From the cell containing the given text, extract its center point as (x, y) coordinate. 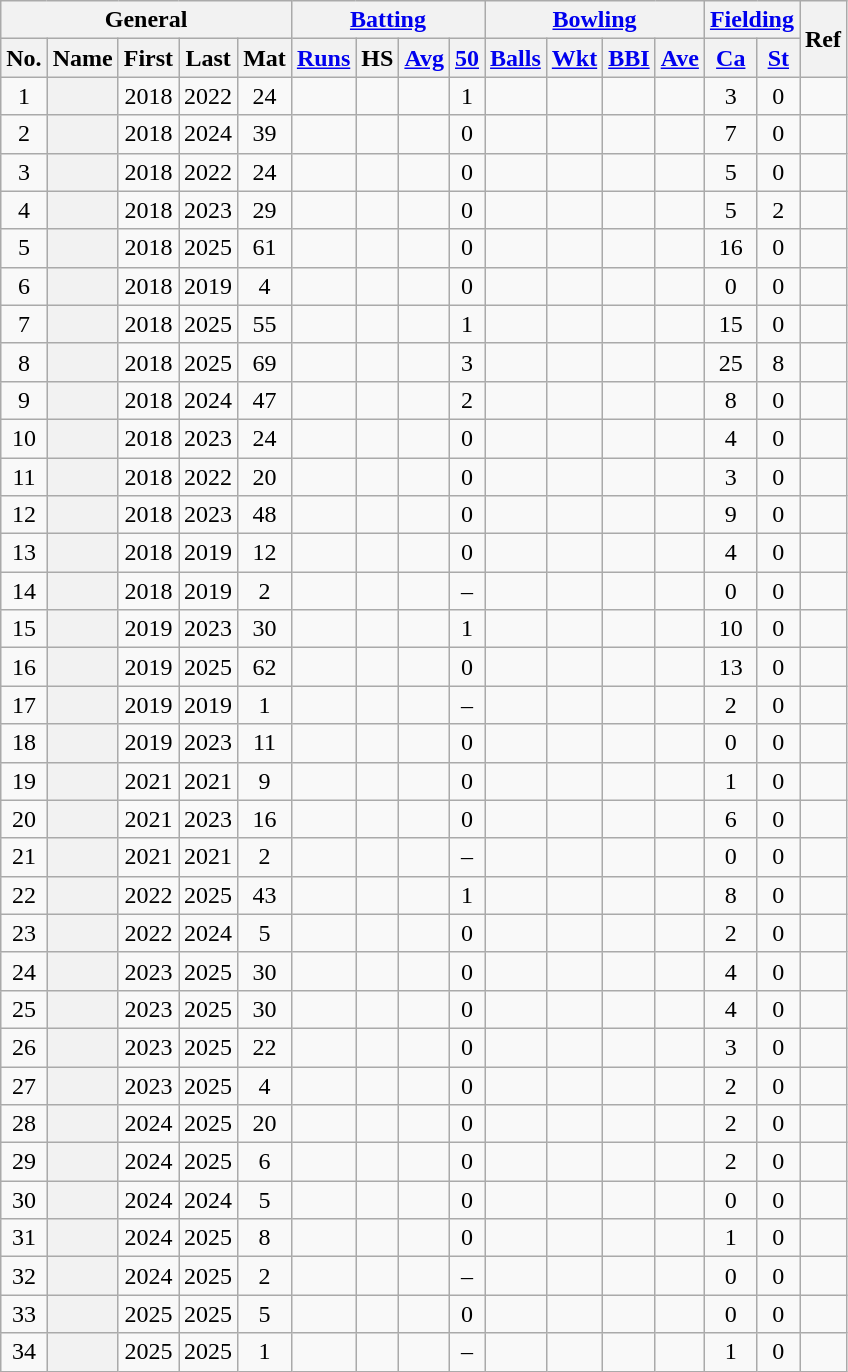
50 (466, 58)
Last (208, 58)
Mat (265, 58)
33 (24, 1314)
St (778, 58)
62 (265, 667)
39 (265, 134)
55 (265, 324)
Balls (516, 58)
61 (265, 248)
Runs (323, 58)
31 (24, 1238)
21 (24, 857)
Ca (730, 58)
19 (24, 781)
26 (24, 1047)
General (146, 20)
Bowling (595, 20)
Ave (680, 58)
Fielding (752, 20)
Name (82, 58)
Wkt (574, 58)
27 (24, 1085)
32 (24, 1276)
34 (24, 1352)
First (148, 58)
Batting (388, 20)
BBI (629, 58)
17 (24, 705)
Avg (424, 58)
23 (24, 933)
47 (265, 400)
14 (24, 591)
Ref (824, 39)
18 (24, 743)
48 (265, 515)
69 (265, 362)
HS (378, 58)
No. (24, 58)
43 (265, 895)
28 (24, 1124)
